Determine the (X, Y) coordinate at the center of the cell enclosing the given text.  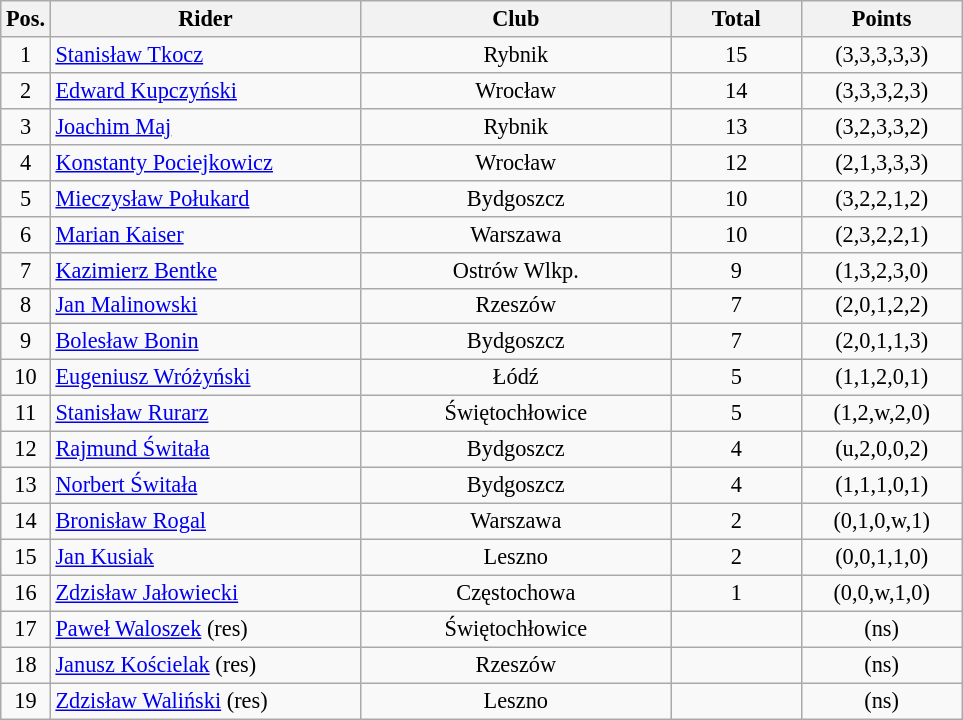
Łódź (516, 378)
(0,0,1,1,0) (881, 557)
(2,1,3,3,3) (881, 162)
(2,3,2,2,1) (881, 234)
Rider (205, 19)
Marian Kaiser (205, 234)
(3,3,3,3,3) (881, 55)
Paweł Waloszek (res) (205, 629)
Pos. (26, 19)
Ostrów Wlkp. (516, 270)
Jan Kusiak (205, 557)
Stanisław Tkocz (205, 55)
3 (26, 126)
(3,2,2,1,2) (881, 198)
18 (26, 665)
Stanisław Rurarz (205, 414)
Club (516, 19)
Points (881, 19)
Zdzisław Jałowiecki (205, 593)
Norbert Świtała (205, 485)
(3,2,3,3,2) (881, 126)
Edward Kupczyński (205, 90)
(1,3,2,3,0) (881, 270)
17 (26, 629)
Konstanty Pociejkowicz (205, 162)
(2,0,1,1,3) (881, 342)
(2,0,1,2,2) (881, 306)
19 (26, 701)
Joachim Maj (205, 126)
16 (26, 593)
(1,1,2,0,1) (881, 378)
Zdzisław Waliński (res) (205, 701)
11 (26, 414)
(u,2,0,0,2) (881, 450)
Kazimierz Bentke (205, 270)
6 (26, 234)
8 (26, 306)
Janusz Kościelak (res) (205, 665)
(1,1,1,0,1) (881, 485)
Eugeniusz Wróżyński (205, 378)
(0,0,w,1,0) (881, 593)
Częstochowa (516, 593)
Total (736, 19)
Rajmund Świtała (205, 450)
Bolesław Bonin (205, 342)
(0,1,0,w,1) (881, 521)
Mieczysław Połukard (205, 198)
Jan Malinowski (205, 306)
(1,2,w,2,0) (881, 414)
Bronisław Rogal (205, 521)
(3,3,3,2,3) (881, 90)
